Extract the [X, Y] coordinate from the center of the cell holding the provided text.  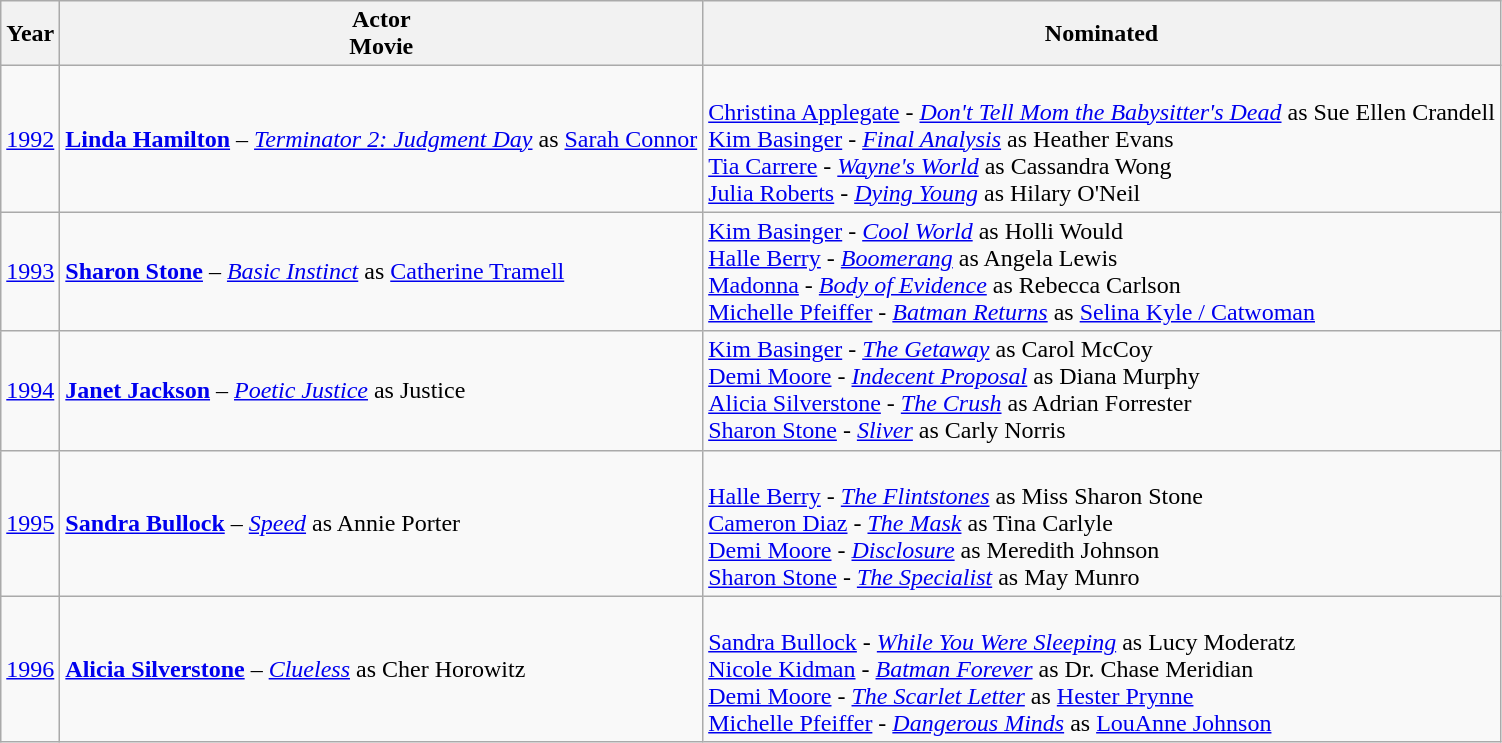
1992 [30, 139]
Sharon Stone – Basic Instinct as Catherine Tramell [382, 272]
Nominated [1102, 34]
Janet Jackson – Poetic Justice as Justice [382, 390]
1996 [30, 669]
Year [30, 34]
Sandra Bullock – Speed as Annie Porter [382, 523]
Linda Hamilton – Terminator 2: Judgment Day as Sarah Connor [382, 139]
1995 [30, 523]
1994 [30, 390]
Actor Movie [382, 34]
Alicia Silverstone – Clueless as Cher Horowitz [382, 669]
1993 [30, 272]
